Provide the (x, y) coordinate of the cell's center where the given text is located.  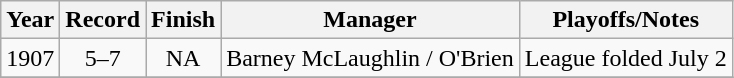
1907 (30, 58)
League folded July 2 (626, 58)
Playoffs/Notes (626, 20)
NA (184, 58)
Record (103, 20)
Manager (370, 20)
Year (30, 20)
5–7 (103, 58)
Finish (184, 20)
Barney McLaughlin / O'Brien (370, 58)
